Scan for the cell matching the given text and deliver its [x, y] coordinate at center. 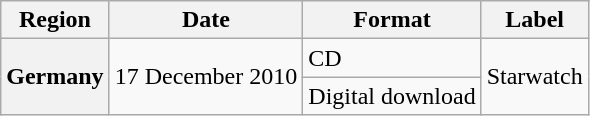
Digital download [392, 96]
Format [392, 20]
Starwatch [534, 77]
CD [392, 58]
17 December 2010 [206, 77]
Label [534, 20]
Germany [55, 77]
Date [206, 20]
Region [55, 20]
